Output the (x, y) coordinate of the center of the cell containing the given text.  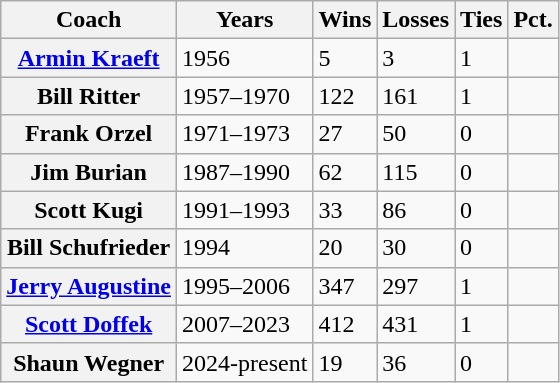
1991–1993 (244, 210)
Shaun Wegner (89, 362)
161 (416, 96)
2007–2023 (244, 324)
1971–1973 (244, 134)
33 (345, 210)
86 (416, 210)
1956 (244, 58)
1995–2006 (244, 286)
Jerry Augustine (89, 286)
Scott Doffek (89, 324)
Bill Schufrieder (89, 248)
1987–1990 (244, 172)
3 (416, 58)
122 (345, 96)
50 (416, 134)
Ties (482, 20)
1994 (244, 248)
Jim Burian (89, 172)
431 (416, 324)
20 (345, 248)
1957–1970 (244, 96)
412 (345, 324)
Scott Kugi (89, 210)
Frank Orzel (89, 134)
36 (416, 362)
Coach (89, 20)
19 (345, 362)
Losses (416, 20)
Wins (345, 20)
2024-present (244, 362)
297 (416, 286)
347 (345, 286)
Armin Kraeft (89, 58)
27 (345, 134)
30 (416, 248)
Pct. (533, 20)
5 (345, 58)
Bill Ritter (89, 96)
Years (244, 20)
62 (345, 172)
115 (416, 172)
